Scan for the cell matching the given text and deliver its [X, Y] coordinate at center. 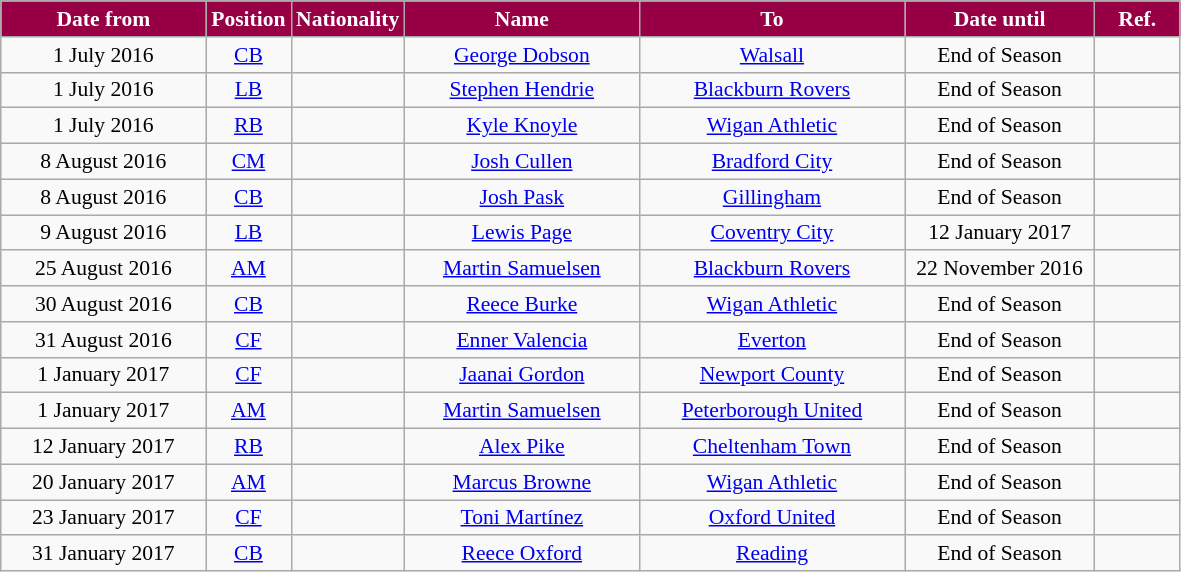
Walsall [772, 55]
Kyle Knoyle [522, 126]
30 August 2016 [104, 304]
Reading [772, 554]
Marcus Browne [522, 482]
23 January 2017 [104, 518]
22 November 2016 [1000, 269]
Oxford United [772, 518]
Stephen Hendrie [522, 90]
Lewis Page [522, 233]
Name [522, 19]
Reece Oxford [522, 554]
Gillingham [772, 197]
31 August 2016 [104, 340]
Ref. [1138, 19]
Alex Pike [522, 447]
Nationality [348, 19]
Position [248, 19]
Enner Valencia [522, 340]
To [772, 19]
31 January 2017 [104, 554]
CM [248, 162]
Everton [772, 340]
Date until [1000, 19]
Josh Pask [522, 197]
George Dobson [522, 55]
20 January 2017 [104, 482]
Bradford City [772, 162]
Toni Martínez [522, 518]
Peterborough United [772, 411]
Date from [104, 19]
25 August 2016 [104, 269]
Jaanai Gordon [522, 375]
Josh Cullen [522, 162]
Newport County [772, 375]
9 August 2016 [104, 233]
Cheltenham Town [772, 447]
Coventry City [772, 233]
Reece Burke [522, 304]
